Capture the cell that displays the provided text and extract its (X, Y) central coordinate. 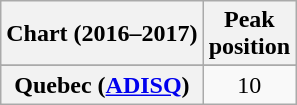
10 (249, 85)
Chart (2016–2017) (102, 34)
Peakposition (249, 34)
Quebec (ADISQ) (102, 85)
